Scan for the cell matching the given text and deliver its (X, Y) coordinate at center. 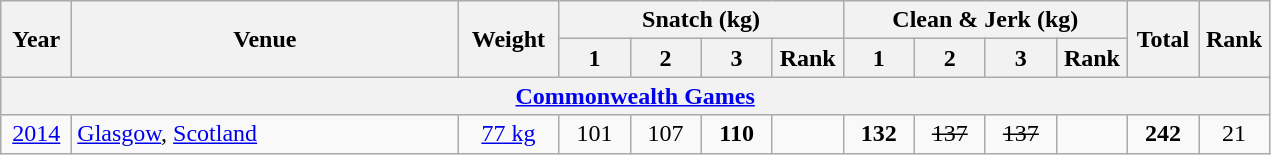
Snatch (kg) (701, 20)
101 (594, 134)
Year (36, 39)
2014 (36, 134)
Clean & Jerk (kg) (985, 20)
107 (666, 134)
77 kg (508, 134)
110 (736, 134)
Glasgow, Scotland (265, 134)
21 (1234, 134)
Total (1162, 39)
Weight (508, 39)
Commonwealth Games (636, 96)
132 (878, 134)
Venue (265, 39)
242 (1162, 134)
